Extract the (X, Y) coordinate from the center of the cell holding the provided text.  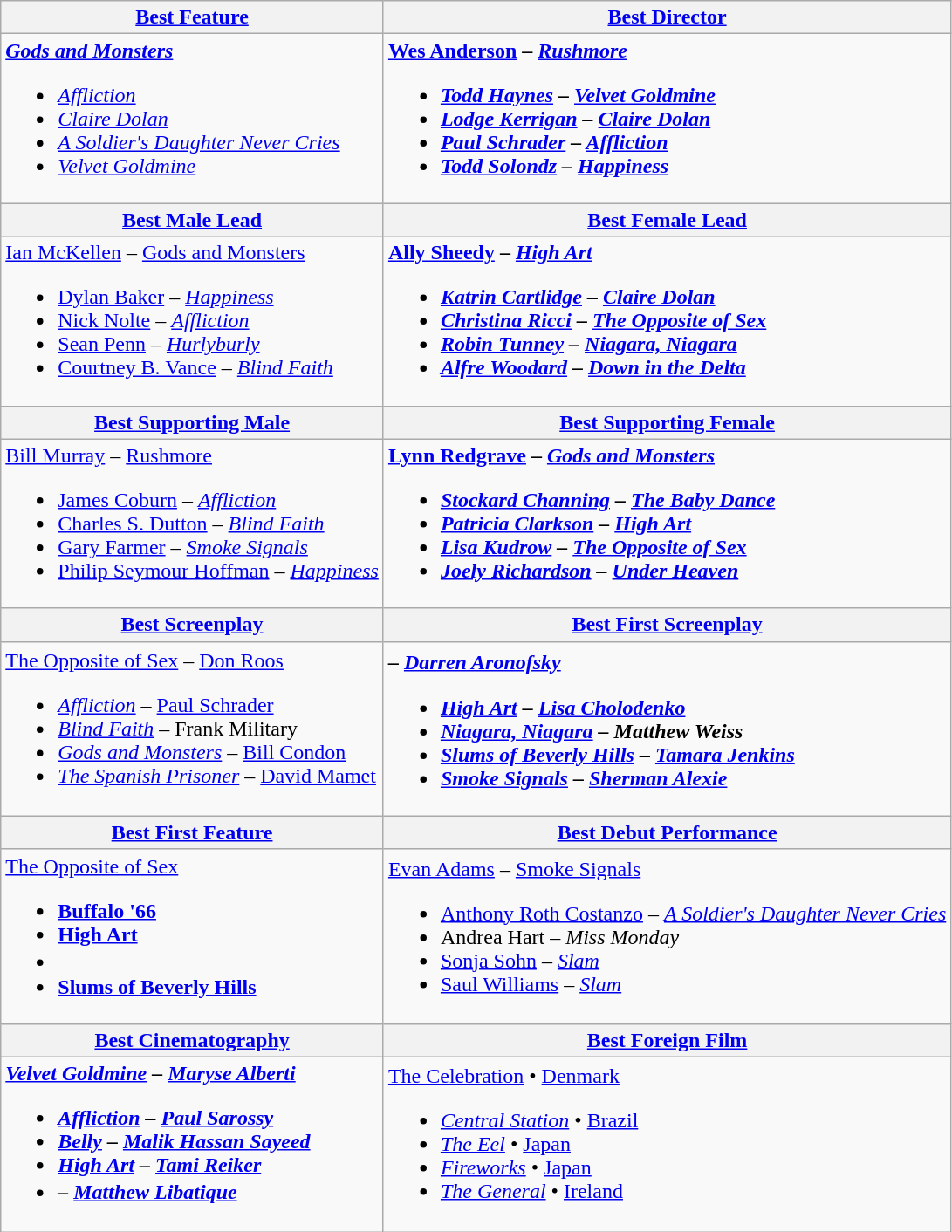
Wes Anderson – RushmoreTodd Haynes – Velvet GoldmineLodge Kerrigan – Claire DolanPaul Schrader – AfflictionTodd Solondz – Happiness (667, 119)
Best Cinematography (192, 1040)
Best First Feature (192, 832)
Velvet Goldmine – Maryse AlbertiAffliction – Paul SarossyBelly – Malik Hassan SayeedHigh Art – Tami Reiker – Matthew Libatique (192, 1144)
Best Feature (192, 17)
Best Director (667, 17)
The Opposite of Sex – Don RoosAffliction – Paul SchraderBlind Faith – Frank MilitaryGods and Monsters – Bill CondonThe Spanish Prisoner – David Mamet (192, 729)
Best Debut Performance (667, 832)
Best Male Lead (192, 220)
Best Female Lead (667, 220)
Best Supporting Male (192, 422)
Ian McKellen – Gods and MonstersDylan Baker – HappinessNick Nolte – AfflictionSean Penn – HurlyburlyCourtney B. Vance – Blind Faith (192, 321)
Best Screenplay (192, 625)
The Celebration • DenmarkCentral Station • BrazilThe Eel • JapanFireworks • JapanThe General • Ireland (667, 1144)
Evan Adams – Smoke SignalsAnthony Roth Costanzo – A Soldier's Daughter Never CriesAndrea Hart – Miss MondaySonja Sohn – SlamSaul Williams – Slam (667, 936)
Gods and MonstersAfflictionClaire DolanA Soldier's Daughter Never CriesVelvet Goldmine (192, 119)
The Opposite of SexBuffalo '66High ArtSlums of Beverly Hills (192, 936)
Best Foreign Film (667, 1040)
Best First Screenplay (667, 625)
– Darren AronofskyHigh Art – Lisa CholodenkoNiagara, Niagara – Matthew WeissSlums of Beverly Hills – Tamara JenkinsSmoke Signals – Sherman Alexie (667, 729)
Bill Murray – RushmoreJames Coburn – AfflictionCharles S. Dutton – Blind FaithGary Farmer – Smoke SignalsPhilip Seymour Hoffman – Happiness (192, 524)
Best Supporting Female (667, 422)
